Extract the (x, y) coordinate from the center of the cell holding the provided text.  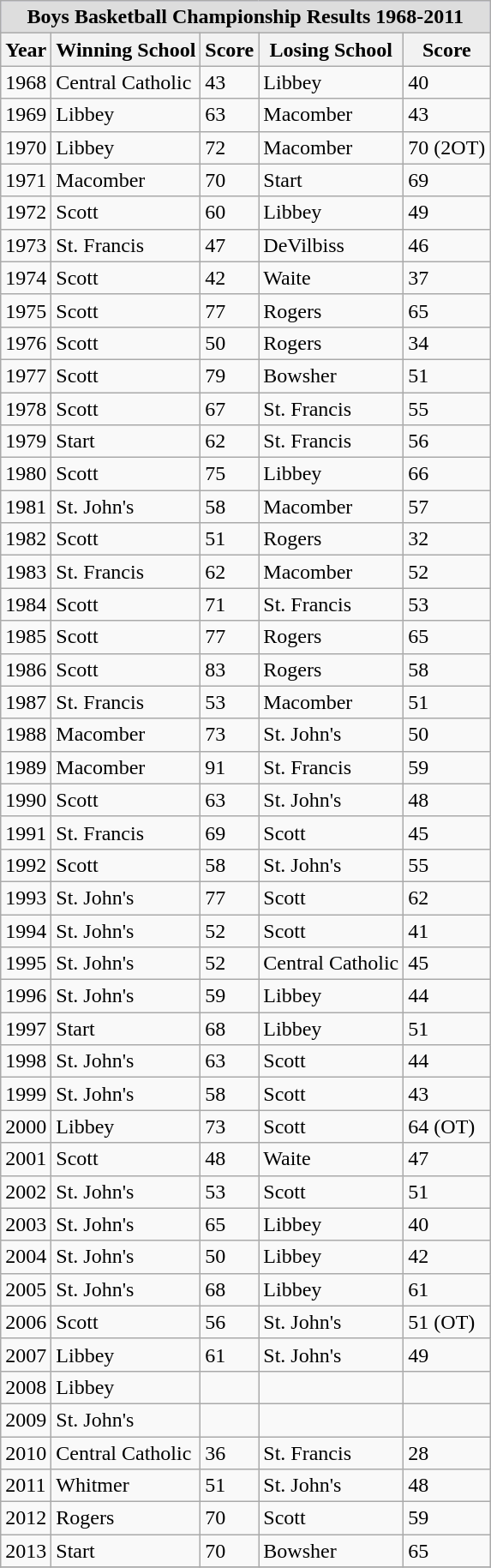
1983 (26, 572)
1969 (26, 115)
1992 (26, 865)
1989 (26, 767)
1981 (26, 507)
1994 (26, 930)
32 (447, 539)
1988 (26, 735)
1987 (26, 702)
2007 (26, 1355)
1999 (26, 1094)
1985 (26, 637)
Boys Basketball Championship Results 1968-2011 (245, 17)
79 (230, 375)
57 (447, 507)
2004 (26, 1257)
2009 (26, 1420)
28 (447, 1453)
75 (230, 474)
41 (447, 930)
72 (230, 147)
2001 (26, 1159)
2012 (26, 1518)
1972 (26, 213)
2006 (26, 1322)
1977 (26, 375)
1976 (26, 343)
71 (230, 604)
51 (OT) (447, 1322)
83 (230, 670)
1982 (26, 539)
34 (447, 343)
64 (OT) (447, 1126)
2003 (26, 1224)
1978 (26, 409)
1995 (26, 964)
DeVilbiss (331, 245)
1986 (26, 670)
1979 (26, 442)
1997 (26, 1029)
1968 (26, 82)
37 (447, 278)
1973 (26, 245)
Year (26, 50)
60 (230, 213)
2002 (26, 1192)
Whitmer (126, 1486)
1993 (26, 898)
2008 (26, 1387)
1975 (26, 310)
2011 (26, 1486)
1970 (26, 147)
67 (230, 409)
1984 (26, 604)
Winning School (126, 50)
Losing School (331, 50)
1998 (26, 1061)
2010 (26, 1453)
2000 (26, 1126)
1990 (26, 800)
46 (447, 245)
36 (230, 1453)
1980 (26, 474)
70 (2OT) (447, 147)
66 (447, 474)
91 (230, 767)
2013 (26, 1551)
1971 (26, 180)
1991 (26, 832)
2005 (26, 1289)
1996 (26, 996)
1974 (26, 278)
